Pinpoint the cell where the given text exists, returning its [X, Y] midpoint coordinate. 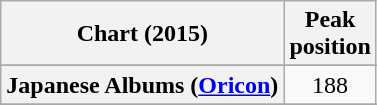
188 [330, 85]
Peak position [330, 34]
Chart (2015) [142, 34]
Japanese Albums (Oricon) [142, 85]
